Detect which cell encompasses the target text, then output its (X, Y) center coordinate. 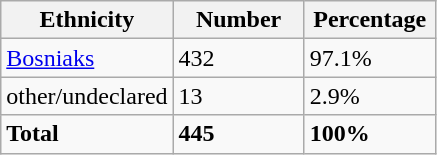
2.9% (370, 96)
Total (87, 134)
Bosniaks (87, 58)
other/undeclared (87, 96)
97.1% (370, 58)
445 (238, 134)
Ethnicity (87, 20)
Percentage (370, 20)
100% (370, 134)
432 (238, 58)
Number (238, 20)
13 (238, 96)
